For the text-containing cell, return its midpoint in [X, Y] coordinate format. 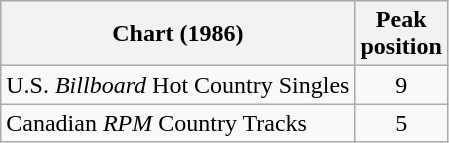
5 [401, 123]
Chart (1986) [178, 34]
9 [401, 85]
Peakposition [401, 34]
Canadian RPM Country Tracks [178, 123]
U.S. Billboard Hot Country Singles [178, 85]
